Find where the given text appears and provide that cell's center as (x, y) coordinate. 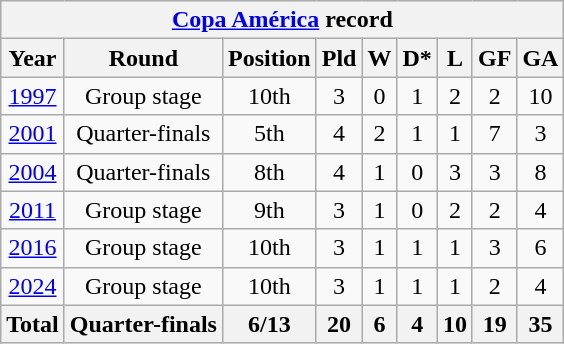
2011 (33, 210)
2016 (33, 248)
35 (540, 324)
Year (33, 58)
2024 (33, 286)
GA (540, 58)
5th (269, 134)
2001 (33, 134)
Copa América record (282, 20)
2004 (33, 172)
20 (339, 324)
8 (540, 172)
9th (269, 210)
GF (494, 58)
D* (417, 58)
Pld (339, 58)
7 (494, 134)
L (454, 58)
Round (143, 58)
19 (494, 324)
Position (269, 58)
6/13 (269, 324)
1997 (33, 96)
Total (33, 324)
8th (269, 172)
W (380, 58)
